Find where the given text appears and provide that cell's center as [x, y] coordinate. 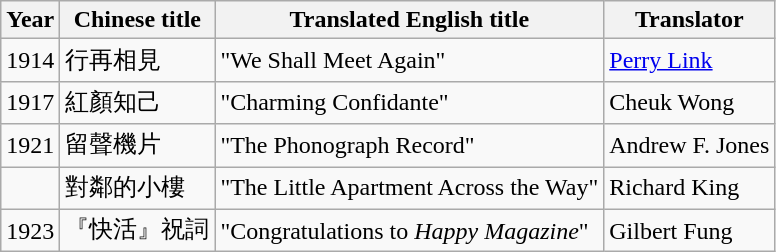
Perry Link [690, 60]
"We Shall Meet Again" [410, 60]
『快活』祝詞 [138, 230]
1921 [30, 146]
對鄰的小樓 [138, 188]
紅顏知己 [138, 102]
"The Little Apartment Across the Way" [410, 188]
Gilbert Fung [690, 230]
"The Phonograph Record" [410, 146]
1914 [30, 60]
1917 [30, 102]
行再相見 [138, 60]
留聲機片 [138, 146]
1923 [30, 230]
Translated English title [410, 20]
Cheuk Wong [690, 102]
Chinese title [138, 20]
"Congratulations to Happy Magazine" [410, 230]
Richard King [690, 188]
Year [30, 20]
Translator [690, 20]
"Charming Confidante" [410, 102]
Andrew F. Jones [690, 146]
